From the cell containing the given text, extract its center point as (X, Y) coordinate. 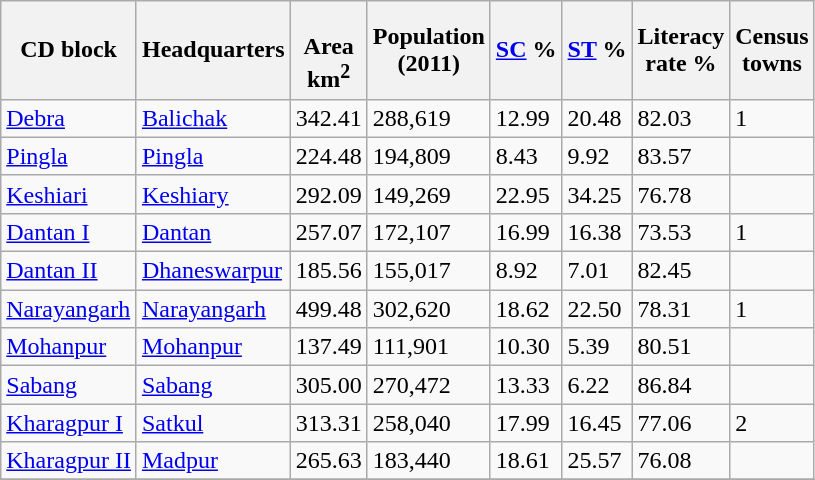
83.57 (681, 156)
257.07 (328, 232)
25.57 (597, 461)
Debra (69, 118)
194,809 (428, 156)
313.31 (328, 423)
342.41 (328, 118)
34.25 (597, 194)
Satkul (213, 423)
185.56 (328, 271)
8.92 (526, 271)
137.49 (328, 347)
80.51 (681, 347)
6.22 (597, 385)
288,619 (428, 118)
292.09 (328, 194)
172,107 (428, 232)
499.48 (328, 309)
302,620 (428, 309)
Areakm2 (328, 50)
22.50 (597, 309)
265.63 (328, 461)
82.45 (681, 271)
Dantan I (69, 232)
76.08 (681, 461)
10.30 (526, 347)
270,472 (428, 385)
16.99 (526, 232)
Headquarters (213, 50)
ST % (597, 50)
Censustowns (772, 50)
149,269 (428, 194)
Population(2011) (428, 50)
Kharagpur I (69, 423)
13.33 (526, 385)
16.45 (597, 423)
Literacyrate % (681, 50)
86.84 (681, 385)
Balichak (213, 118)
12.99 (526, 118)
9.92 (597, 156)
2 (772, 423)
22.95 (526, 194)
Dantan (213, 232)
82.03 (681, 118)
73.53 (681, 232)
155,017 (428, 271)
Madpur (213, 461)
8.43 (526, 156)
SC % (526, 50)
Kharagpur II (69, 461)
224.48 (328, 156)
258,040 (428, 423)
76.78 (681, 194)
305.00 (328, 385)
Keshiari (69, 194)
16.38 (597, 232)
20.48 (597, 118)
77.06 (681, 423)
18.61 (526, 461)
78.31 (681, 309)
18.62 (526, 309)
Keshiary (213, 194)
111,901 (428, 347)
CD block (69, 50)
17.99 (526, 423)
183,440 (428, 461)
7.01 (597, 271)
Dhaneswarpur (213, 271)
Dantan II (69, 271)
5.39 (597, 347)
